Extract the (X, Y) coordinate from the center of the cell holding the provided text.  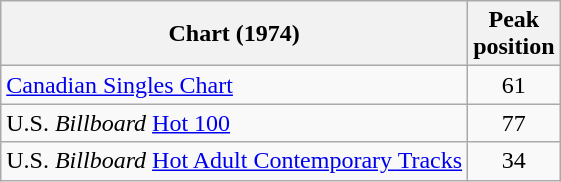
61 (514, 85)
Peakposition (514, 34)
77 (514, 123)
Canadian Singles Chart (234, 85)
U.S. Billboard Hot 100 (234, 123)
Chart (1974) (234, 34)
U.S. Billboard Hot Adult Contemporary Tracks (234, 161)
34 (514, 161)
